Provide the (X, Y) coordinate of the cell's center where the given text is located.  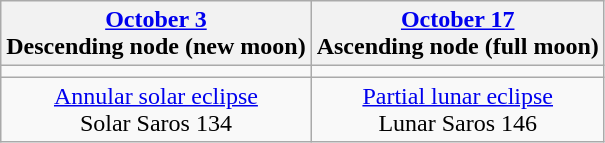
Annular solar eclipseSolar Saros 134 (156, 110)
October 3Descending node (new moon) (156, 34)
Partial lunar eclipseLunar Saros 146 (458, 110)
October 17Ascending node (full moon) (458, 34)
